Detect which cell encompasses the target text, then output its (x, y) center coordinate. 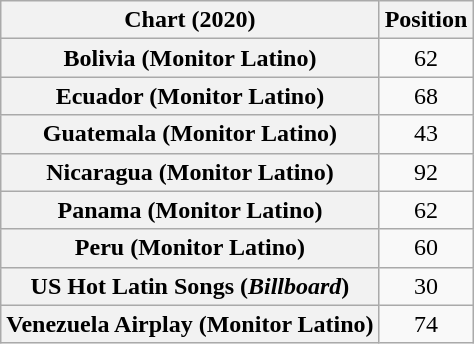
30 (426, 286)
74 (426, 324)
Chart (2020) (190, 20)
Panama (Monitor Latino) (190, 210)
Ecuador (Monitor Latino) (190, 96)
60 (426, 248)
US Hot Latin Songs (Billboard) (190, 286)
Position (426, 20)
Nicaragua (Monitor Latino) (190, 172)
92 (426, 172)
Guatemala (Monitor Latino) (190, 134)
Peru (Monitor Latino) (190, 248)
43 (426, 134)
Bolivia (Monitor Latino) (190, 58)
Venezuela Airplay (Monitor Latino) (190, 324)
68 (426, 96)
